Capture the cell that displays the provided text and extract its [x, y] central coordinate. 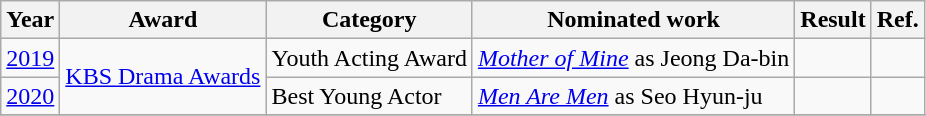
Nominated work [633, 20]
Ref. [898, 20]
2019 [30, 58]
Youth Acting Award [369, 58]
Mother of Mine as Jeong Da-bin [633, 58]
Year [30, 20]
Result [833, 20]
2020 [30, 96]
Best Young Actor [369, 96]
Category [369, 20]
KBS Drama Awards [163, 77]
Men Are Men as Seo Hyun-ju [633, 96]
Award [163, 20]
